Pinpoint the cell where the given text exists, returning its [X, Y] midpoint coordinate. 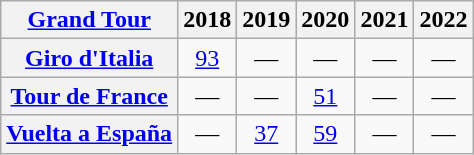
51 [326, 96]
Tour de France [90, 96]
2018 [208, 20]
Vuelta a España [90, 134]
93 [208, 58]
2019 [266, 20]
2021 [384, 20]
Grand Tour [90, 20]
37 [266, 134]
59 [326, 134]
Giro d'Italia [90, 58]
2020 [326, 20]
2022 [444, 20]
